For the text-containing cell, return its midpoint in [x, y] coordinate format. 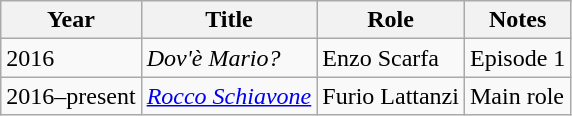
Dov'è Mario? [229, 58]
Year [71, 20]
Enzo Scarfa [391, 58]
Episode 1 [517, 58]
Rocco Schiavone [229, 96]
Notes [517, 20]
Title [229, 20]
2016–present [71, 96]
2016 [71, 58]
Role [391, 20]
Main role [517, 96]
Furio Lattanzi [391, 96]
